Extract the (x, y) coordinate from the center of the cell holding the provided text.  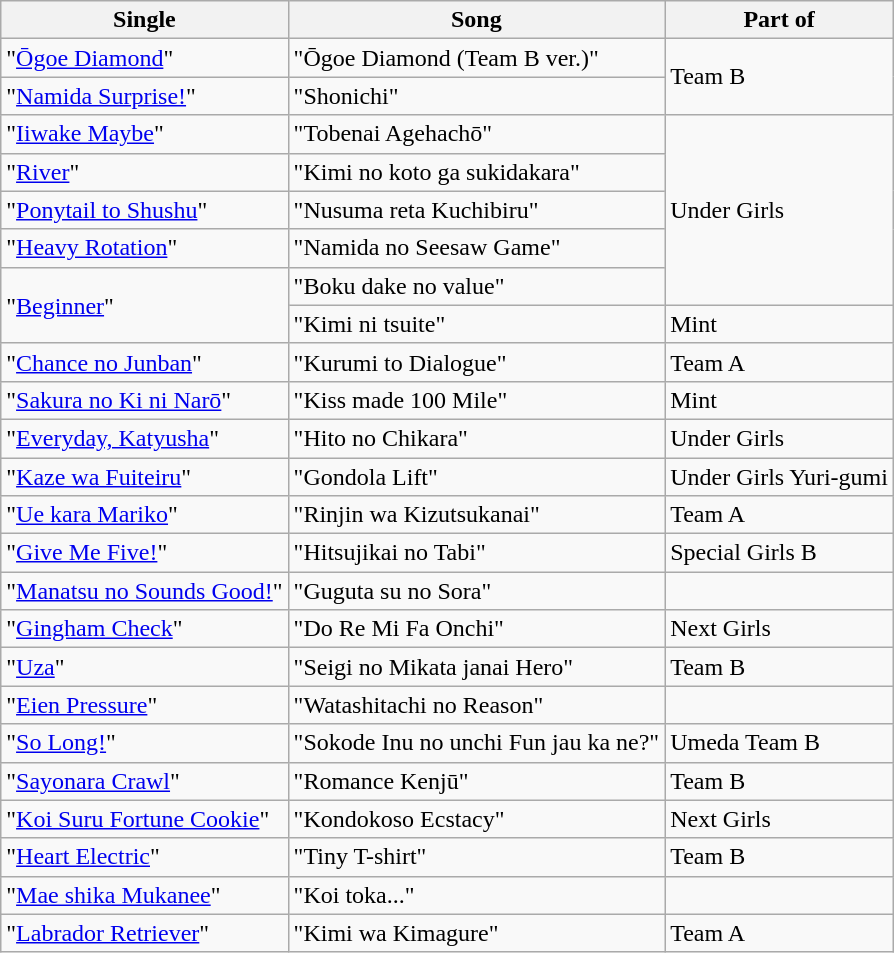
"Sakura no Ki ni Narō" (144, 400)
"Heart Electric" (144, 857)
"Give Me Five!" (144, 553)
"Kimi no koto ga sukidakara" (476, 172)
"Nusuma reta Kuchibiru" (476, 210)
"Kimi wa Kimagure" (476, 933)
Single (144, 20)
"Kaze wa Fuiteiru" (144, 477)
"Koi toka..." (476, 895)
"Romance Kenjū" (476, 781)
"Hitsujikai no Tabi" (476, 553)
"Koi Suru Fortune Cookie" (144, 819)
"Seigi no Mikata janai Hero" (476, 667)
"Hito no Chikara" (476, 438)
"Manatsu no Sounds Good!" (144, 591)
"Kimi ni tsuite" (476, 324)
"So Long!" (144, 743)
"Eien Pressure" (144, 705)
"Do Re Mi Fa Onchi" (476, 629)
"Heavy Rotation" (144, 248)
"Sokode Inu no unchi Fun jau ka ne?" (476, 743)
"Chance no Junban" (144, 362)
"Everyday, Katyusha" (144, 438)
"Ōgoe Diamond (Team B ver.)" (476, 58)
Song (476, 20)
Special Girls B (780, 553)
Umeda Team B (780, 743)
"Mae shika Mukanee" (144, 895)
"Tobenai Agehachō" (476, 134)
"Ponytail to Shushu" (144, 210)
"Labrador Retriever" (144, 933)
"Namida no Seesaw Game" (476, 248)
"River" (144, 172)
"Uza" (144, 667)
"Watashitachi no Reason" (476, 705)
"Ue kara Mariko" (144, 515)
"Namida Surprise!" (144, 96)
"Guguta su no Sora" (476, 591)
"Tiny T-shirt" (476, 857)
"Beginner" (144, 305)
"Sayonara Crawl" (144, 781)
Part of (780, 20)
"Boku dake no value" (476, 286)
"Rinjin wa Kizutsukanai" (476, 515)
"Ōgoe Diamond" (144, 58)
"Kondokoso Ecstacy" (476, 819)
"Kiss made 100 Mile" (476, 400)
"Gingham Check" (144, 629)
"Gondola Lift" (476, 477)
"Iiwake Maybe" (144, 134)
"Shonichi" (476, 96)
"Kurumi to Dialogue" (476, 362)
Under Girls Yuri-gumi (780, 477)
